Return [X, Y] of the center of cell containing provided text 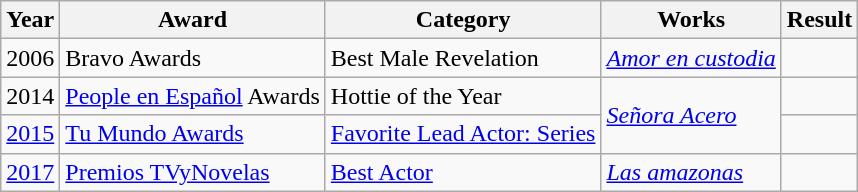
2015 [30, 134]
Year [30, 20]
2006 [30, 58]
Bravo Awards [193, 58]
Señora Acero [691, 115]
Award [193, 20]
Las amazonas [691, 172]
Premios TVyNovelas [193, 172]
2017 [30, 172]
Tu Mundo Awards [193, 134]
Hottie of the Year [463, 96]
Amor en custodia [691, 58]
Best Actor [463, 172]
Works [691, 20]
People en Español Awards [193, 96]
Best Male Revelation [463, 58]
Result [819, 20]
Category [463, 20]
Favorite Lead Actor: Series [463, 134]
2014 [30, 96]
